Extract the [X, Y] coordinate from the center of the cell holding the provided text.  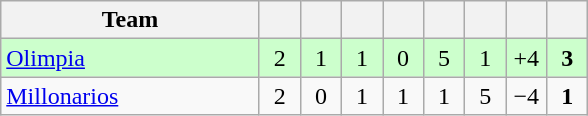
−4 [526, 96]
+4 [526, 58]
3 [568, 58]
Millonarios [130, 96]
Olimpia [130, 58]
Team [130, 20]
